Capture the cell that displays the provided text and extract its (x, y) central coordinate. 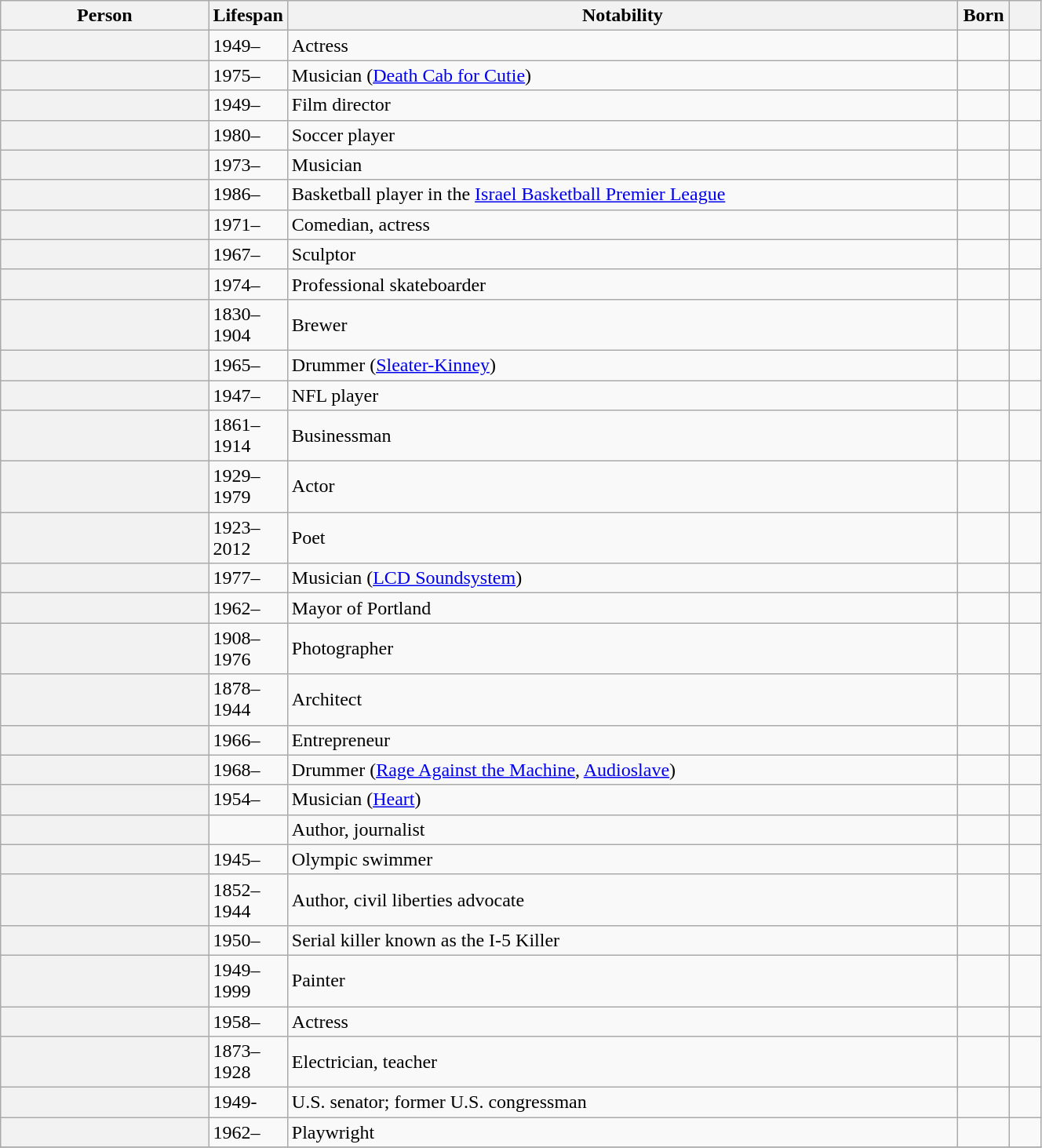
Olympic swimmer (622, 859)
1971– (248, 224)
Sculptor (622, 254)
1967– (248, 254)
1975– (248, 75)
Drummer (Sleater-Kinney) (622, 365)
1958– (248, 1021)
1878–1944 (248, 700)
Businessman (622, 436)
Serial killer known as the I-5 Killer (622, 940)
Playwright (622, 1132)
1923–2012 (248, 538)
1966– (248, 740)
Comedian, actress (622, 224)
1929–1979 (248, 487)
NFL player (622, 395)
1945– (248, 859)
Entrepreneur (622, 740)
Film director (622, 105)
1965– (248, 365)
Painter (622, 981)
U.S. senator; former U.S. congressman (622, 1102)
Author, journalist (622, 829)
Musician (LCD Soundsystem) (622, 578)
Person (105, 16)
Photographer (622, 648)
Musician (Heart) (622, 800)
Electrician, teacher (622, 1062)
Musician (Death Cab for Cutie) (622, 75)
1954– (248, 800)
1980– (248, 135)
1949- (248, 1102)
1830–1904 (248, 325)
1973– (248, 165)
1949–1999 (248, 981)
Mayor of Portland (622, 608)
Lifespan (248, 16)
1950– (248, 940)
1977– (248, 578)
Professional skateboarder (622, 284)
1861–1914 (248, 436)
Poet (622, 538)
Drummer (Rage Against the Machine, Audioslave) (622, 770)
1974– (248, 284)
Musician (622, 165)
Basketball player in the Israel Basketball Premier League (622, 195)
1908–1976 (248, 648)
1873–1928 (248, 1062)
Born (983, 16)
Brewer (622, 325)
Soccer player (622, 135)
Architect (622, 700)
Author, civil liberties advocate (622, 899)
1986– (248, 195)
1947– (248, 395)
1852–1944 (248, 899)
Notability (622, 16)
Actor (622, 487)
1968– (248, 770)
